Return [X, Y] of the center of cell containing provided text 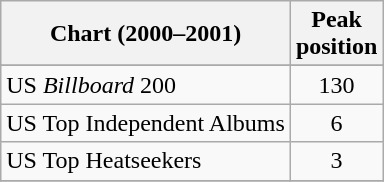
130 [336, 85]
Peakposition [336, 34]
US Billboard 200 [146, 85]
Chart (2000–2001) [146, 34]
6 [336, 123]
US Top Independent Albums [146, 123]
US Top Heatseekers [146, 161]
3 [336, 161]
